Capture the cell that displays the provided text and extract its [X, Y] central coordinate. 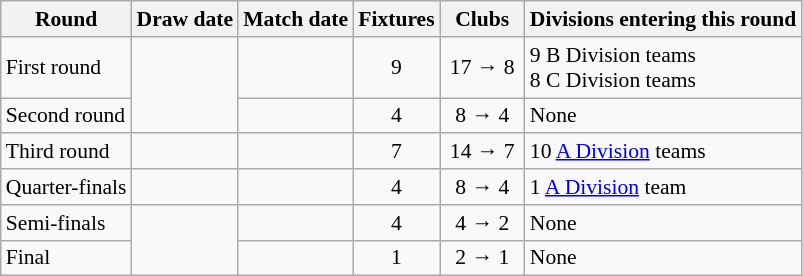
2 → 1 [482, 258]
1 A Division team [664, 187]
Final [66, 258]
First round [66, 68]
Third round [66, 152]
Divisions entering this round [664, 19]
17 → 8 [482, 68]
4 → 2 [482, 223]
Round [66, 19]
1 [396, 258]
7 [396, 152]
Clubs [482, 19]
Second round [66, 116]
14 → 7 [482, 152]
Semi-finals [66, 223]
Fixtures [396, 19]
10 A Division teams [664, 152]
9 [396, 68]
Match date [296, 19]
Draw date [186, 19]
Quarter-finals [66, 187]
9 B Division teams8 C Division teams [664, 68]
